Provide the (x, y) coordinate of the cell's center where the given text is located.  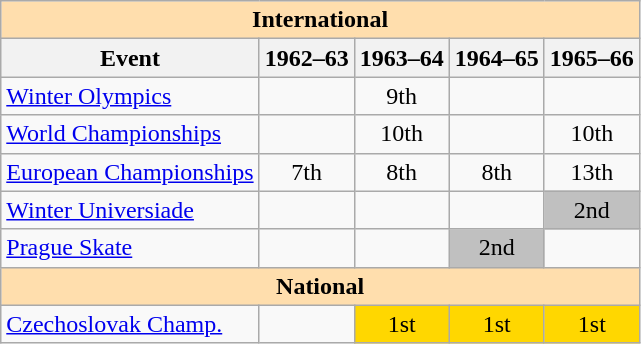
Winter Universiade (130, 210)
National (320, 286)
Czechoslovak Champ. (130, 324)
European Championships (130, 172)
7th (306, 172)
1963–64 (402, 58)
International (320, 20)
1962–63 (306, 58)
Prague Skate (130, 248)
13th (592, 172)
World Championships (130, 134)
Event (130, 58)
9th (402, 96)
1964–65 (496, 58)
1965–66 (592, 58)
Winter Olympics (130, 96)
